Find where the given text appears and provide that cell's center as (x, y) coordinate. 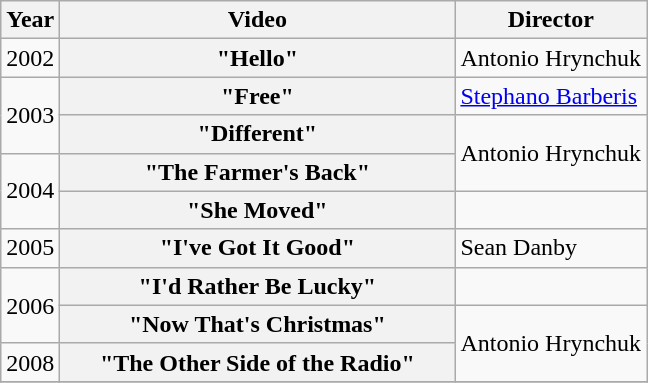
2003 (30, 115)
Sean Danby (551, 248)
"The Farmer's Back" (258, 172)
Director (551, 20)
"The Other Side of the Radio" (258, 362)
"Now That's Christmas" (258, 324)
"I'd Rather Be Lucky" (258, 286)
"Hello" (258, 58)
Video (258, 20)
2004 (30, 191)
2006 (30, 305)
"Free" (258, 96)
"Different" (258, 134)
2002 (30, 58)
2005 (30, 248)
"She Moved" (258, 210)
2008 (30, 362)
"I've Got It Good" (258, 248)
Stephano Barberis (551, 96)
Year (30, 20)
